Search for the cell housing the specified text and yield its [X, Y] center coordinate. 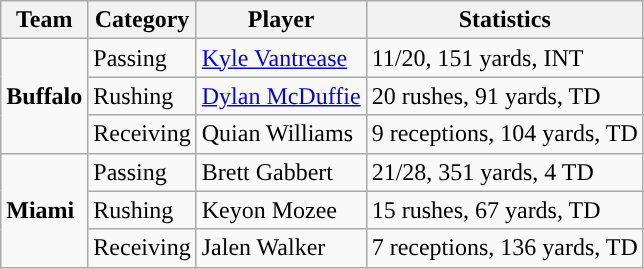
15 rushes, 67 yards, TD [504, 210]
Category [142, 20]
Jalen Walker [281, 248]
Brett Gabbert [281, 172]
Miami [44, 210]
11/20, 151 yards, INT [504, 58]
Keyon Mozee [281, 210]
Quian Williams [281, 134]
21/28, 351 yards, 4 TD [504, 172]
Dylan McDuffie [281, 96]
7 receptions, 136 yards, TD [504, 248]
Kyle Vantrease [281, 58]
9 receptions, 104 yards, TD [504, 134]
Player [281, 20]
Buffalo [44, 96]
20 rushes, 91 yards, TD [504, 96]
Team [44, 20]
Statistics [504, 20]
